Pinpoint the cell where the given text exists, returning its (X, Y) midpoint coordinate. 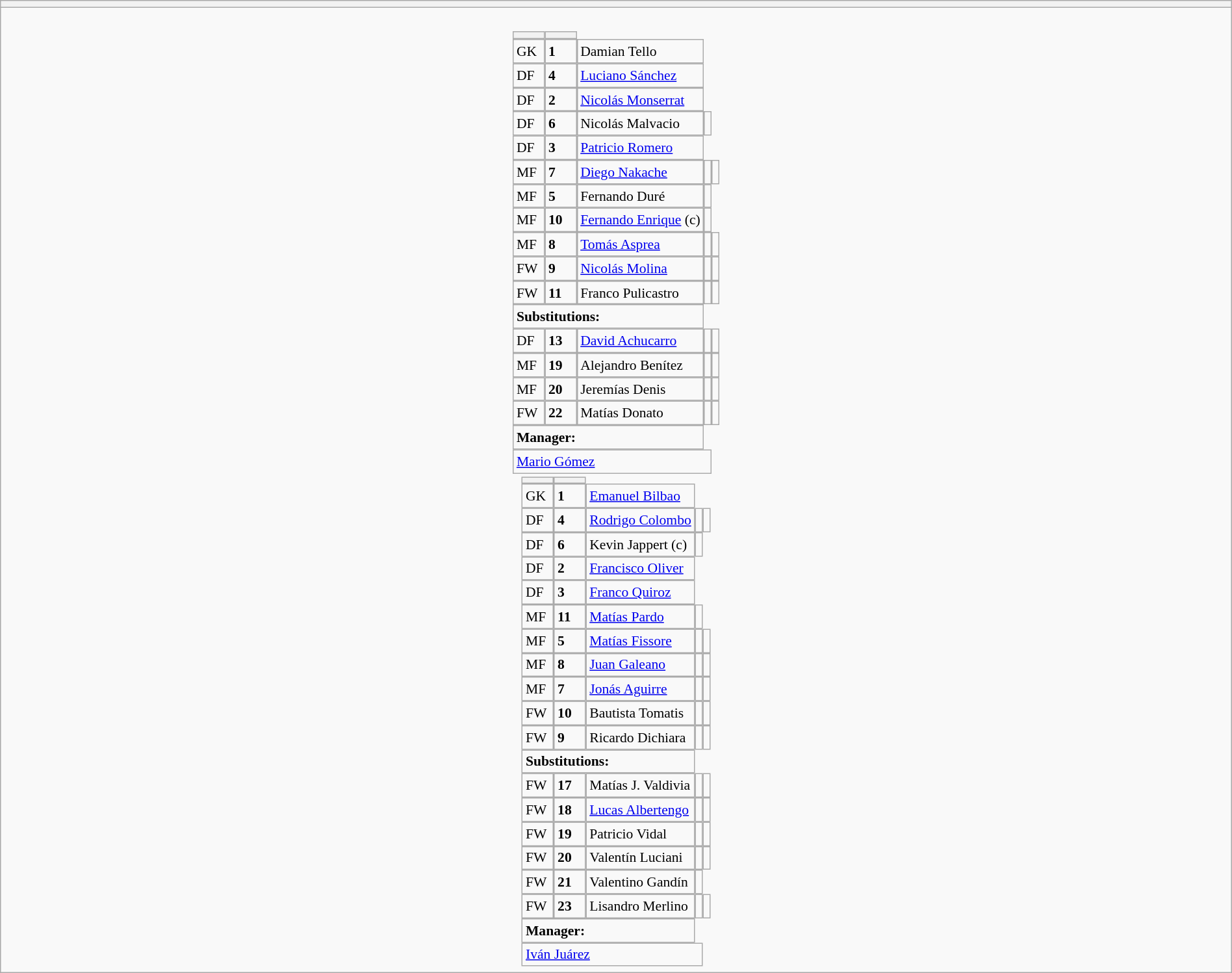
David Achucarro (640, 341)
Alejandro Benítez (640, 365)
Matías J. Valdivia (640, 785)
Valentino Gandín (640, 881)
Fernando Enrique (c) (640, 220)
Mario Gómez (612, 461)
Nicolás Monserrat (640, 100)
Lucas Albertengo (640, 810)
Juan Galeano (640, 664)
21 (569, 881)
Damian Tello (640, 51)
Jonás Aguirre (640, 689)
Matías Donato (640, 413)
Matías Fissore (640, 641)
Matías Pardo (640, 616)
18 (569, 810)
Franco Pulicastro (640, 292)
Francisco Oliver (640, 568)
22 (560, 413)
Ricardo Dichiara (640, 737)
Lisandro Merlino (640, 906)
Nicolás Molina (640, 268)
Luciano Sánchez (640, 75)
Iván Juárez (612, 954)
Jeremías Denis (640, 389)
Patricio Vidal (640, 833)
23 (569, 906)
Rodrigo Colombo (640, 520)
Diego Nakache (640, 172)
Bautista Tomatis (640, 714)
Emanuel Bilbao (640, 495)
13 (560, 341)
Kevin Jappert (c) (640, 545)
Nicolás Malvacio (640, 123)
Tomás Asprea (640, 244)
Valentín Luciani (640, 858)
Franco Quiroz (640, 593)
Patricio Romero (640, 148)
Fernando Duré (640, 196)
17 (569, 785)
